Detect which cell encompasses the target text, then output its [x, y] center coordinate. 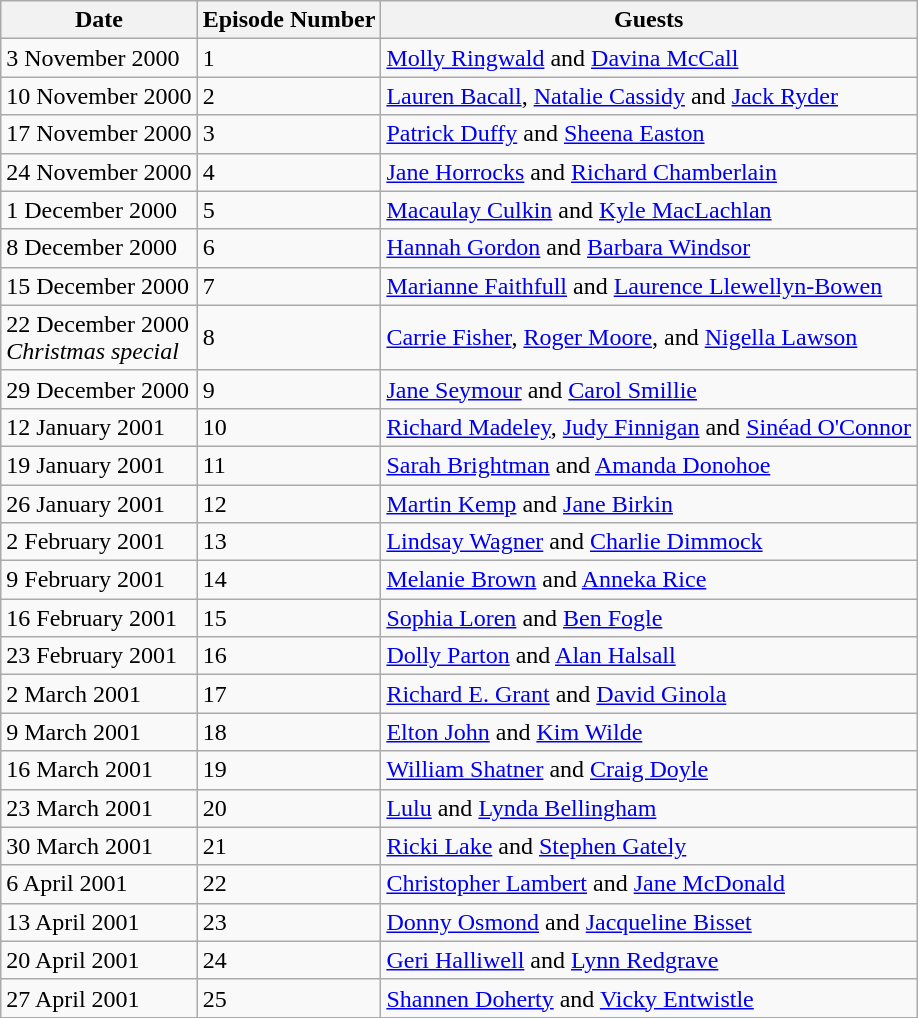
13 April 2001 [99, 922]
Donny Osmond and Jacqueline Bisset [649, 922]
21 [289, 846]
Richard Madeley, Judy Finnigan and Sinéad O'Connor [649, 427]
9 [289, 389]
18 [289, 732]
2 [289, 96]
4 [289, 172]
24 [289, 960]
6 [289, 248]
17 [289, 694]
8 [289, 338]
Episode Number [289, 20]
Melanie Brown and Anneka Rice [649, 580]
14 [289, 580]
Date [99, 20]
20 April 2001 [99, 960]
24 November 2000 [99, 172]
Martin Kemp and Jane Birkin [649, 503]
Elton John and Kim Wilde [649, 732]
19 [289, 770]
3 November 2000 [99, 58]
Marianne Faithfull and Laurence Llewellyn-Bowen [649, 286]
Lindsay Wagner and Charlie Dimmock [649, 542]
1 December 2000 [99, 210]
Molly Ringwald and Davina McCall [649, 58]
30 March 2001 [99, 846]
9 March 2001 [99, 732]
8 December 2000 [99, 248]
23 March 2001 [99, 808]
15 [289, 618]
2 February 2001 [99, 542]
22 [289, 884]
Christopher Lambert and Jane McDonald [649, 884]
12 January 2001 [99, 427]
16 [289, 656]
7 [289, 286]
13 [289, 542]
20 [289, 808]
Jane Horrocks and Richard Chamberlain [649, 172]
Sarah Brightman and Amanda Donohoe [649, 465]
Macaulay Culkin and Kyle MacLachlan [649, 210]
29 December 2000 [99, 389]
27 April 2001 [99, 998]
16 February 2001 [99, 618]
23 [289, 922]
12 [289, 503]
Sophia Loren and Ben Fogle [649, 618]
6 April 2001 [99, 884]
Ricki Lake and Stephen Gately [649, 846]
9 February 2001 [99, 580]
Jane Seymour and Carol Smillie [649, 389]
Richard E. Grant and David Ginola [649, 694]
Guests [649, 20]
3 [289, 134]
23 February 2001 [99, 656]
2 March 2001 [99, 694]
25 [289, 998]
15 December 2000 [99, 286]
10 [289, 427]
Patrick Duffy and Sheena Easton [649, 134]
William Shatner and Craig Doyle [649, 770]
16 March 2001 [99, 770]
19 January 2001 [99, 465]
26 January 2001 [99, 503]
Carrie Fisher, Roger Moore, and Nigella Lawson [649, 338]
22 December 2000Christmas special [99, 338]
17 November 2000 [99, 134]
10 November 2000 [99, 96]
5 [289, 210]
Dolly Parton and Alan Halsall [649, 656]
11 [289, 465]
Lauren Bacall, Natalie Cassidy and Jack Ryder [649, 96]
1 [289, 58]
Geri Halliwell and Lynn Redgrave [649, 960]
Hannah Gordon and Barbara Windsor [649, 248]
Lulu and Lynda Bellingham [649, 808]
Shannen Doherty and Vicky Entwistle [649, 998]
